Identify which cell holds the provided text, then report its [x, y] central coordinate. 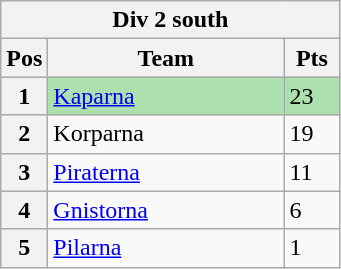
2 [24, 134]
11 [312, 172]
19 [312, 134]
5 [24, 248]
4 [24, 210]
Team [166, 58]
Div 2 south [170, 20]
Piraterna [166, 172]
Pts [312, 58]
Gnistorna [166, 210]
Pilarna [166, 248]
Korparna [166, 134]
3 [24, 172]
6 [312, 210]
23 [312, 96]
Pos [24, 58]
Kaparna [166, 96]
